Provide the [X, Y] coordinate of the cell's center where the given text is located.  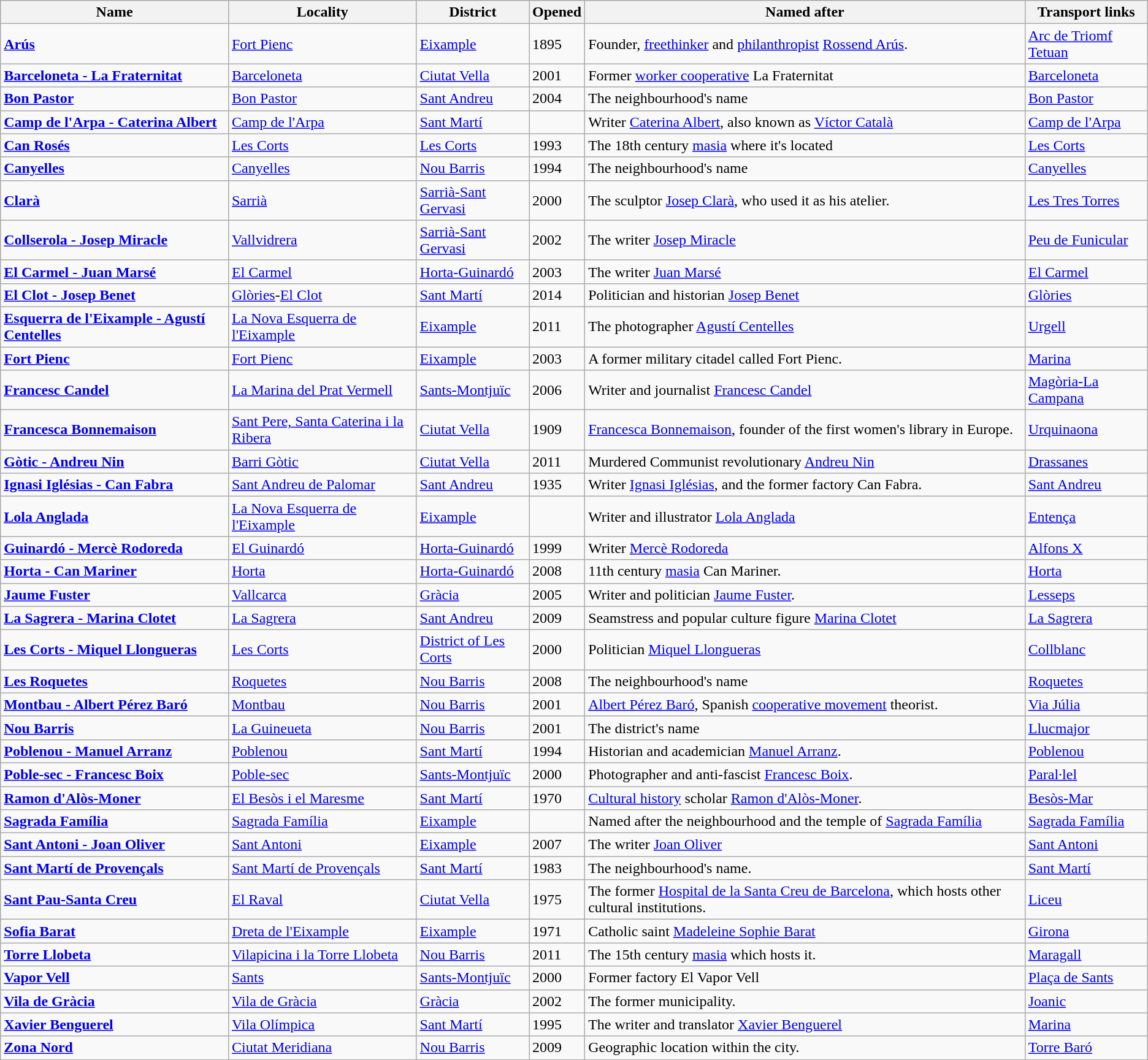
Lola Anglada [115, 516]
The 18th century masia where it's located [805, 145]
Torre Llobeta [115, 955]
Photographer and anti-fascist Francesc Boix. [805, 774]
Ignasi Iglésias - Can Fabra [115, 485]
Writer and journalist Francesc Candel [805, 390]
Barri Gòtic [323, 462]
Gòtic - Andreu Nin [115, 462]
1935 [557, 485]
Vila Olímpica [323, 1024]
Jaume Fuster [115, 595]
Joanic [1086, 1001]
Horta - Can Mariner [115, 571]
The photographer Agustí Centelles [805, 326]
Montbau [323, 704]
Montbau - Albert Pérez Baró [115, 704]
Camp de l'Arpa - Caterina Albert [115, 122]
Murdered Communist revolutionary Andreu Nin [805, 462]
Paral·lel [1086, 774]
1993 [557, 145]
Vapor Vell [115, 978]
Poblenou - Manuel Arranz [115, 751]
Guinardó - Mercè Rodoreda [115, 548]
Francesca Bonnemaison, founder of the first women's library in Europe. [805, 430]
Writer and politician Jaume Fuster. [805, 595]
Clarà [115, 200]
1975 [557, 900]
El Carmel - Juan Marsé [115, 272]
2006 [557, 390]
Sant Andreu de Palomar [323, 485]
1983 [557, 868]
Zona Nord [115, 1048]
District [473, 12]
2014 [557, 295]
Vallcarca [323, 595]
Ciutat Meridiana [323, 1048]
Albert Pérez Baró, Spanish cooperative movement theorist. [805, 704]
Magòria-La Campana [1086, 390]
Francesc Candel [115, 390]
Can Rosés [115, 145]
Drassanes [1086, 462]
The district's name [805, 728]
El Clot - Josep Benet [115, 295]
Geographic location within the city. [805, 1048]
Esquerra de l'Eixample - Agustí Centelles [115, 326]
Politician Miquel Llongueras [805, 650]
La Sagrera - Marina Clotet [115, 618]
The former Hospital de la Santa Creu de Barcelona, which hosts other cultural institutions. [805, 900]
Collserola - Josep Miracle [115, 240]
2004 [557, 99]
El Guinardó [323, 548]
Sant Pere, Santa Caterina i la Ribera [323, 430]
1971 [557, 931]
Xavier Benguerel [115, 1024]
Sants [323, 978]
1970 [557, 798]
Sarrià [323, 200]
Plaça de Sants [1086, 978]
Barceloneta - La Fraternitat [115, 75]
Arc de Triomf Tetuan [1086, 44]
A former military citadel called Fort Pienc. [805, 359]
Peu de Funicular [1086, 240]
The neighbourhood's name. [805, 868]
Les Roquetes [115, 681]
Maragall [1086, 955]
Via Júlia [1086, 704]
Former factory El Vapor Vell [805, 978]
Les Corts - Miquel Llongueras [115, 650]
La Guineueta [323, 728]
Name [115, 12]
Llucmajor [1086, 728]
Named after the neighbourhood and the temple of Sagrada Família [805, 822]
Dreta de l'Eixample [323, 931]
1999 [557, 548]
The writer and translator Xavier Benguerel [805, 1024]
Glòries [1086, 295]
Sofia Barat [115, 931]
Former worker cooperative La Fraternitat [805, 75]
The sculptor Josep Clarà, who used it as his atelier. [805, 200]
El Besòs i el Maresme [323, 798]
Seamstress and popular culture figure Marina Clotet [805, 618]
Girona [1086, 931]
Sant Pau-Santa Creu [115, 900]
Lesseps [1086, 595]
Named after [805, 12]
Arús [115, 44]
2005 [557, 595]
The 15th century masia which hosts it. [805, 955]
Writer and illustrator Lola Anglada [805, 516]
The writer Josep Miracle [805, 240]
Urquinaona [1086, 430]
Glòries-El Clot [323, 295]
Liceu [1086, 900]
The writer Juan Marsé [805, 272]
Poble-sec [323, 774]
The writer Joan Oliver [805, 845]
Founder, freethinker and philanthropist Rossend Arús. [805, 44]
La Marina del Prat Vermell [323, 390]
1909 [557, 430]
Francesca Bonnemaison [115, 430]
The former municipality. [805, 1001]
Writer Mercè Rodoreda [805, 548]
Politician and historian Josep Benet [805, 295]
Catholic saint Madeleine Sophie Barat [805, 931]
Besòs-Mar [1086, 798]
Locality [323, 12]
El Raval [323, 900]
1995 [557, 1024]
District of Les Corts [473, 650]
Ramon d'Alòs-Moner [115, 798]
Collblanc [1086, 650]
Torre Baró [1086, 1048]
Historian and academician Manuel Arranz. [805, 751]
11th century masia Can Mariner. [805, 571]
Urgell [1086, 326]
2007 [557, 845]
1895 [557, 44]
Writer Caterina Albert, also known as Víctor Català [805, 122]
Vilapicina i la Torre Llobeta [323, 955]
Sant Antoni - Joan Oliver [115, 845]
Opened [557, 12]
Poble-sec - Francesc Boix [115, 774]
Les Tres Torres [1086, 200]
Transport links [1086, 12]
Writer Ignasi Iglésias, and the former factory Can Fabra. [805, 485]
Cultural history scholar Ramon d'Alòs-Moner. [805, 798]
Alfons X [1086, 548]
Entença [1086, 516]
Vallvidrera [323, 240]
